Pinpoint the cell where the given text exists, returning its [X, Y] midpoint coordinate. 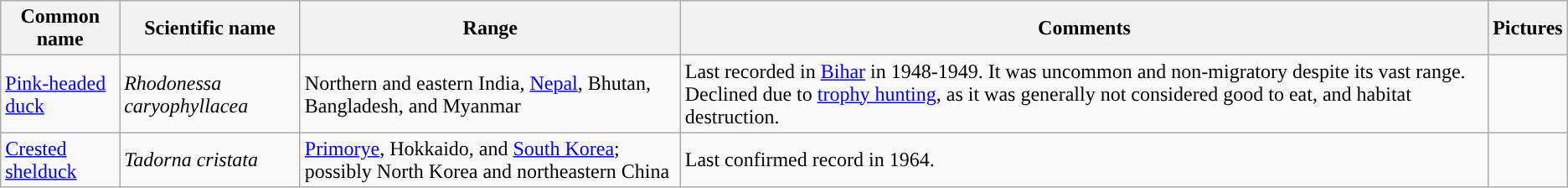
Scientific name [210, 29]
Tadorna cristata [210, 159]
Northern and eastern India, Nepal, Bhutan, Bangladesh, and Myanmar [490, 94]
Crested shelduck [60, 159]
Rhodonessa caryophyllacea [210, 94]
Primorye, Hokkaido, and South Korea; possibly North Korea and northeastern China [490, 159]
Range [490, 29]
Last confirmed record in 1964. [1084, 159]
Comments [1084, 29]
Pictures [1528, 29]
Pink-headed duck [60, 94]
Common name [60, 29]
